Search for the cell housing the specified text and yield its [X, Y] center coordinate. 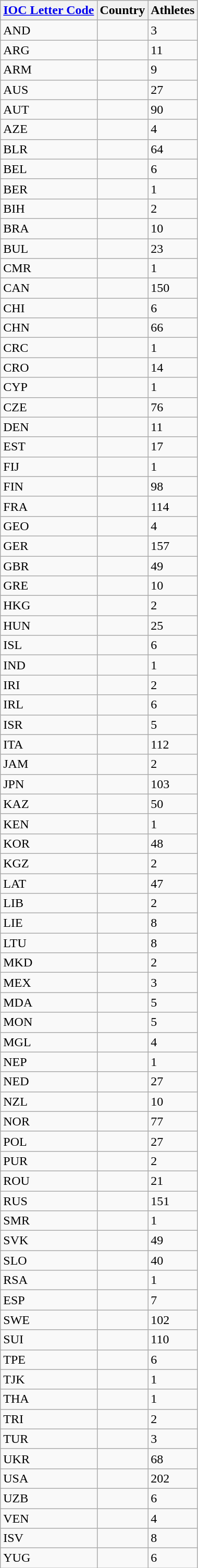
RSA [49, 1280]
SLO [49, 1260]
MON [49, 1022]
14 [173, 367]
ISL [49, 645]
FIN [49, 486]
LIB [49, 903]
114 [173, 506]
SWE [49, 1320]
ARM [49, 70]
TUR [49, 1439]
CZE [49, 407]
CRC [49, 348]
BRA [49, 228]
23 [173, 249]
7 [173, 1300]
64 [173, 149]
ISR [49, 725]
21 [173, 1181]
77 [173, 1121]
DEN [49, 427]
98 [173, 486]
IRL [49, 705]
NOR [49, 1121]
JAM [49, 764]
HUN [49, 626]
Country [122, 10]
BER [49, 189]
MDA [49, 1002]
MKD [49, 963]
GEO [49, 526]
EST [49, 447]
102 [173, 1320]
90 [173, 109]
CAN [49, 288]
CYP [49, 387]
9 [173, 70]
CMR [49, 268]
25 [173, 626]
PUR [49, 1161]
17 [173, 447]
JPN [49, 784]
AUT [49, 109]
YUG [49, 1558]
LAT [49, 884]
CHN [49, 328]
48 [173, 843]
103 [173, 784]
VEN [49, 1518]
THA [49, 1399]
FRA [49, 506]
SUI [49, 1340]
BUL [49, 249]
50 [173, 804]
40 [173, 1260]
AZE [49, 129]
ISV [49, 1538]
47 [173, 884]
202 [173, 1478]
KOR [49, 843]
BIH [49, 209]
ESP [49, 1300]
BLR [49, 149]
TPE [49, 1359]
NEP [49, 1062]
66 [173, 328]
TRI [49, 1419]
LTU [49, 943]
MEX [49, 983]
KAZ [49, 804]
UZB [49, 1498]
NED [49, 1082]
POL [49, 1141]
SVK [49, 1241]
MGL [49, 1042]
AND [49, 30]
CRO [49, 367]
KGZ [49, 863]
UKR [49, 1459]
KEN [49, 824]
ITA [49, 744]
150 [173, 288]
TJK [49, 1379]
RUS [49, 1200]
USA [49, 1478]
NZL [49, 1101]
LIE [49, 923]
76 [173, 407]
GER [49, 546]
SMR [49, 1221]
GRE [49, 586]
IND [49, 665]
GBR [49, 566]
CHI [49, 308]
110 [173, 1340]
BEL [49, 169]
IOC Letter Code [49, 10]
ARG [49, 50]
FIJ [49, 467]
IRI [49, 685]
Athletes [173, 10]
HKG [49, 606]
112 [173, 744]
157 [173, 546]
AUS [49, 90]
ROU [49, 1181]
151 [173, 1200]
68 [173, 1459]
